From the cell containing the given text, extract its center point as (x, y) coordinate. 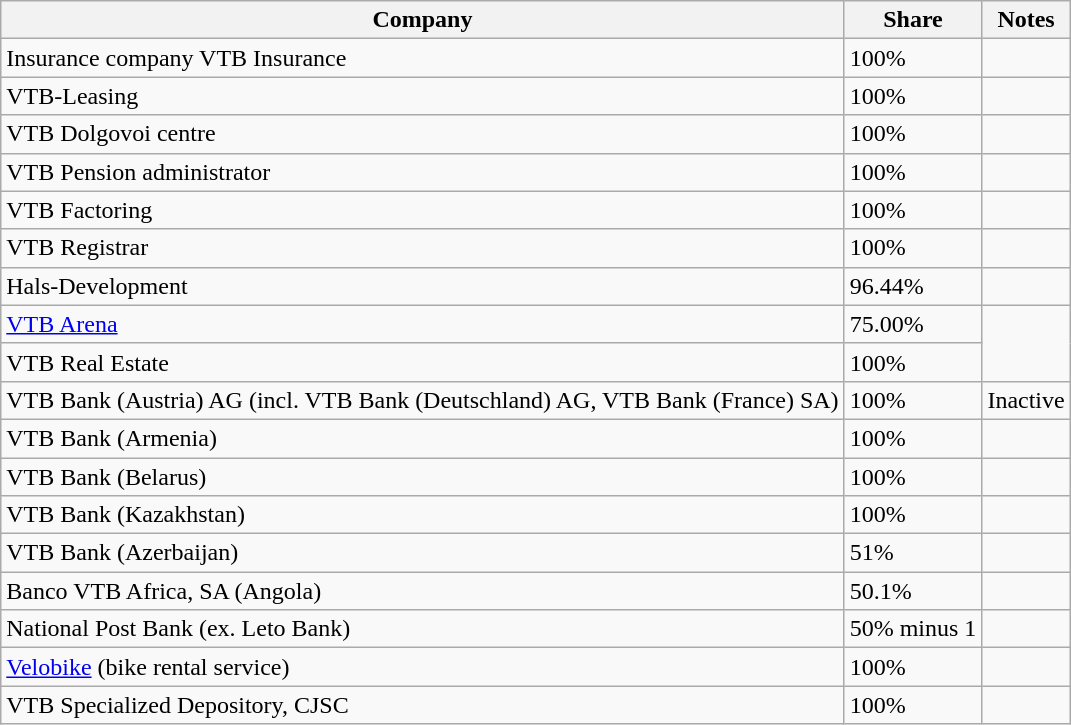
VTB Bank (Armenia) (422, 438)
VTB Dolgovoi centre (422, 134)
VTB Arena (422, 324)
VTB Bank (Kazakhstan) (422, 515)
Company (422, 20)
Velobike (bike rental service) (422, 667)
96.44% (913, 286)
50.1% (913, 591)
Share (913, 20)
VTB Registrar (422, 248)
VTB Real Estate (422, 362)
Hals-Development (422, 286)
VTB Pension administrator (422, 172)
VTB Bank (Austria) AG (incl. VTB Bank (Deutschland) AG, VTB Bank (France) SA) (422, 400)
VTB Bank (Belarus) (422, 477)
Inactive (1026, 400)
Notes (1026, 20)
Banco VTB Africa, SA (Angola) (422, 591)
National Post Bank (ex. Leto Bank) (422, 629)
75.00% (913, 324)
51% (913, 553)
VTB Specialized Depository, CJSC (422, 705)
Insurance company VTB Insurance (422, 58)
VTB Factoring (422, 210)
50% minus 1 (913, 629)
VTB Bank (Azerbaijan) (422, 553)
VTB-Leasing (422, 96)
